Capture the cell that displays the provided text and extract its [X, Y] central coordinate. 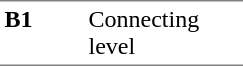
Connecting level [164, 33]
B1 [42, 33]
